Locate the cell with the specified text and output its [x, y] center coordinate. 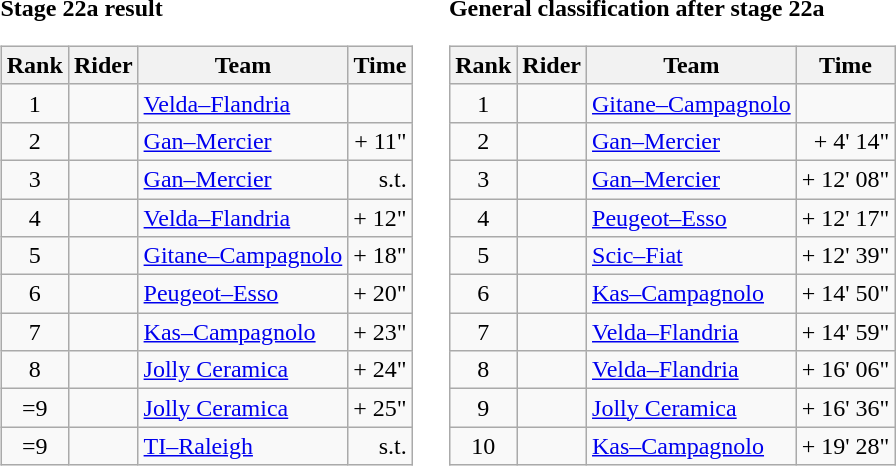
+ 12' 08" [846, 179]
Scic–Fiat [692, 256]
10 [484, 446]
+ 12' 39" [846, 256]
+ 12" [380, 217]
+ 20" [380, 294]
+ 24" [380, 370]
+ 11" [380, 141]
9 [484, 408]
+ 14' 50" [846, 294]
+ 18" [380, 256]
+ 25" [380, 408]
+ 12' 17" [846, 217]
+ 16' 06" [846, 370]
+ 16' 36" [846, 408]
+ 19' 28" [846, 446]
+ 4' 14" [846, 141]
+ 23" [380, 332]
TI–Raleigh [243, 446]
+ 14' 59" [846, 332]
